Return (X, Y) of the center of cell containing provided text 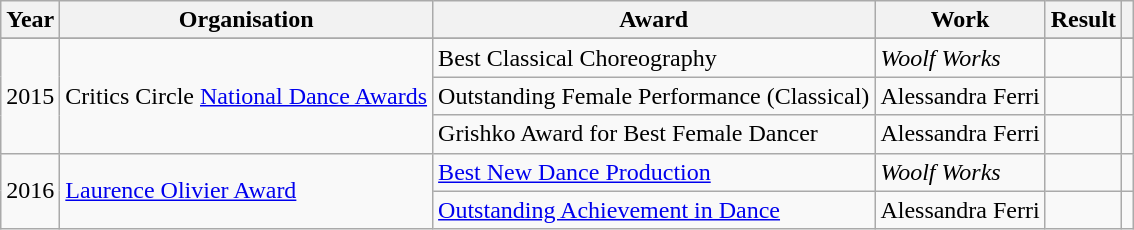
Result (1083, 20)
Work (960, 20)
Year (30, 20)
Grishko Award for Best Female Dancer (654, 134)
Outstanding Achievement in Dance (654, 210)
Laurence Olivier Award (246, 191)
Critics Circle National Dance Awards (246, 96)
Outstanding Female Performance (Classical) (654, 96)
Award (654, 20)
2015 (30, 96)
Best New Dance Production (654, 172)
Best Classical Choreography (654, 58)
2016 (30, 191)
Organisation (246, 20)
